Provide the [x, y] coordinate of the cell's center where the given text is located.  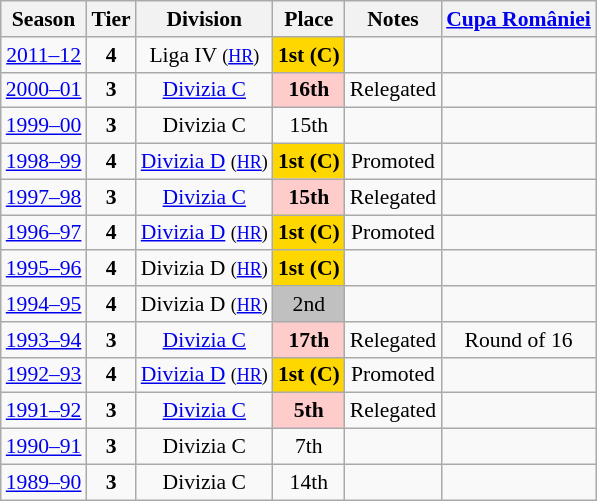
Cupa României [518, 19]
1989–90 [44, 482]
5th [309, 411]
2nd [309, 304]
1993–94 [44, 340]
1990–91 [44, 447]
Place [309, 19]
Division [204, 19]
14th [309, 482]
1992–93 [44, 375]
16th [309, 90]
1994–95 [44, 304]
Liga IV (HR) [204, 55]
1999–00 [44, 126]
7th [309, 447]
1995–96 [44, 269]
2011–12 [44, 55]
Tier [110, 19]
Season [44, 19]
1991–92 [44, 411]
1996–97 [44, 233]
17th [309, 340]
2000–01 [44, 90]
1998–99 [44, 162]
Notes [393, 19]
Round of 16 [518, 340]
1997–98 [44, 197]
